Return the [x, y] coordinate for the center point of the cell that contains the specified text.  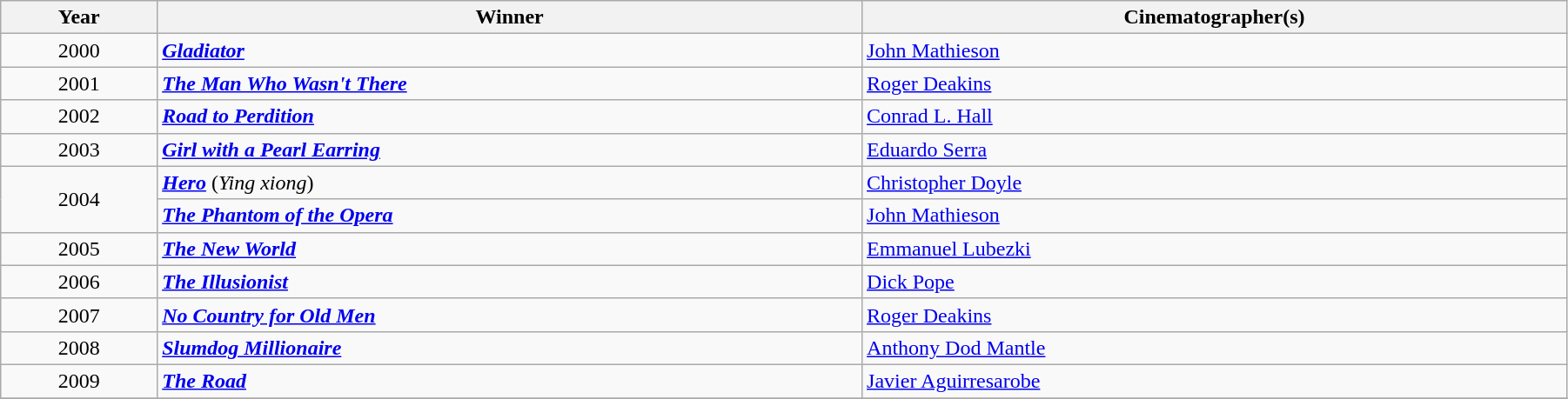
Year [79, 17]
2000 [79, 50]
Anthony Dod Mantle [1215, 348]
The Road [510, 381]
Christopher Doyle [1215, 183]
2004 [79, 199]
Girl with a Pearl Earring [510, 150]
Conrad L. Hall [1215, 116]
The Phantom of the Opera [510, 216]
No Country for Old Men [510, 315]
2006 [79, 282]
Winner [510, 17]
Road to Perdition [510, 116]
Eduardo Serra [1215, 150]
Javier Aguirresarobe [1215, 381]
The New World [510, 249]
Gladiator [510, 50]
2003 [79, 150]
The Man Who Wasn't There [510, 83]
2005 [79, 249]
Hero (Ying xiong) [510, 183]
Emmanuel Lubezki [1215, 249]
2002 [79, 116]
2009 [79, 381]
Slumdog Millionaire [510, 348]
The Illusionist [510, 282]
Cinematographer(s) [1215, 17]
2008 [79, 348]
2007 [79, 315]
Dick Pope [1215, 282]
2001 [79, 83]
